For the text-containing cell, return its midpoint in (x, y) coordinate format. 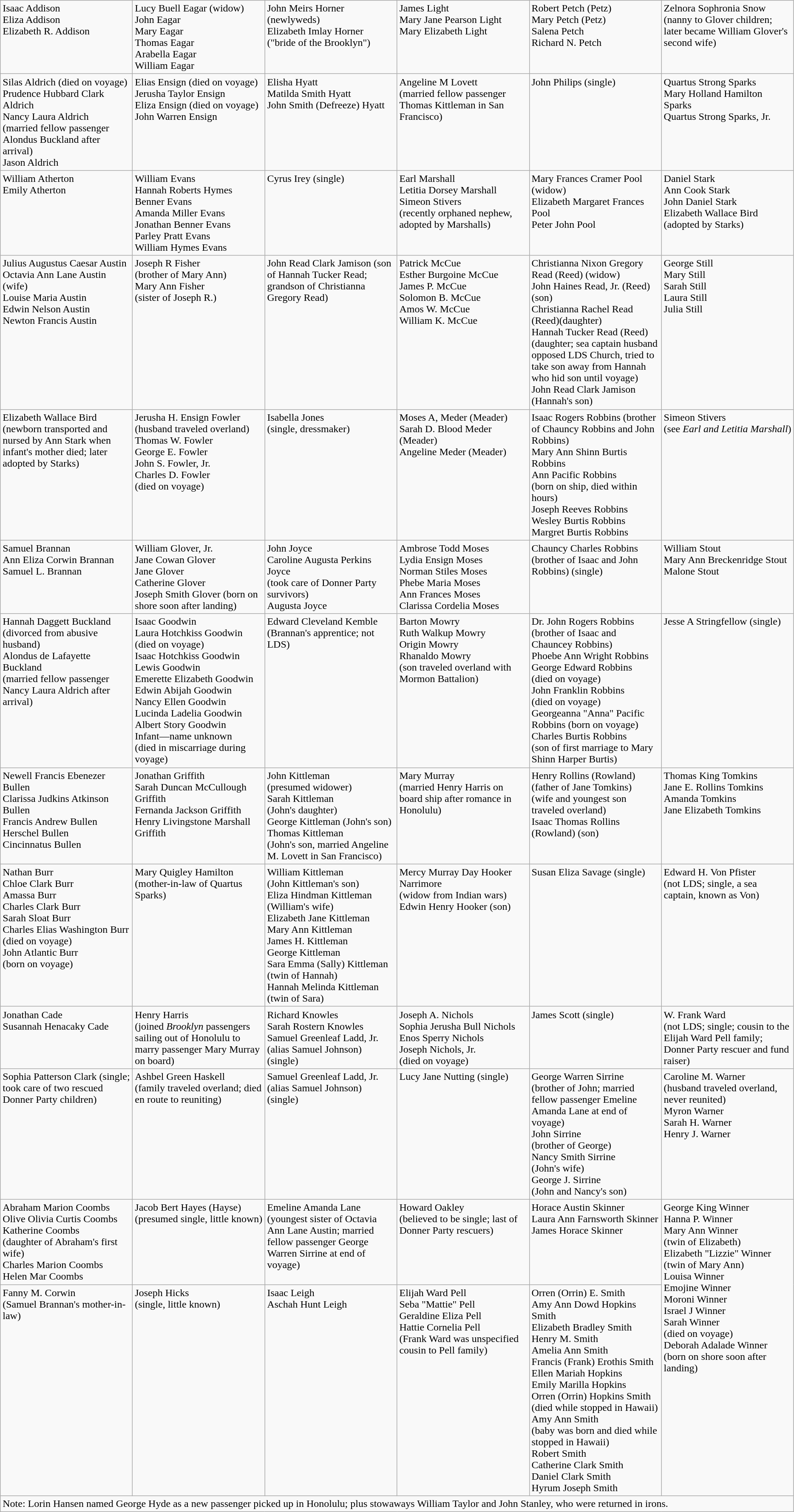
Richard KnowlesSarah Rostern KnowlesSamuel Greenleaf Ladd, Jr. (alias Samuel Johnson) (single) (331, 1037)
Newell Francis Ebenezer BullenClarissa Judkins Atkinson BullenFrancis Andrew BullenHerschel BullenCincinnatus Bullen (66, 816)
W. Frank Ward(not LDS; single; cousin to the Elijah Ward Pell family; Donner Party rescuer and fund raiser) (728, 1037)
Moses A, Meder (Meader)Sarah D. Blood Meder (Meader)Angeline Meder (Meader) (463, 475)
Ambrose Todd MosesLydia Ensign MosesNorman Stiles MosesPhebe Maria MosesAnn Frances MosesClarissa Cordelia Moses (463, 577)
Horace Austin SkinnerLaura Ann Farnsworth SkinnerJames Horace Skinner (595, 1242)
Susan Eliza Savage (single) (595, 935)
Silas Aldrich (died on voyage)Prudence Hubbard Clark AldrichNancy Laura Aldrich(married fellow passenger Alondus Buckland after arrival)Jason Aldrich (66, 122)
Fanny M. Corwin(Samuel Brannan's mother-in-law) (66, 1390)
Joseph R Fisher(brother of Mary Ann)Mary Ann Fisher(sister of Joseph R.) (199, 332)
Cyrus Irey (single) (331, 213)
John Meirs Horner (newlyweds)Elizabeth Imlay Horner("bride of the Brooklyn") (331, 37)
Isaac LeighAschah Hunt Leigh (331, 1390)
William EvansHannah Roberts Hymes Benner EvansAmanda Miller EvansJonathan Benner EvansParley Pratt EvansWilliam Hymes Evans (199, 213)
Earl MarshallLetitia Dorsey MarshallSimeon Stivers(recently orphaned nephew, adopted by Marshalls) (463, 213)
Mary Murray(married Henry Harris on board ship after romance in Honolulu) (463, 816)
Joseph A. NicholsSophia Jerusha Bull NicholsEnos Sperry NicholsJoseph Nichols, Jr.(died on voyage) (463, 1037)
Mary Frances Cramer Pool (widow)Elizabeth Margaret Frances PoolPeter John Pool (595, 213)
Abraham Marion CoombsOlive Olivia Curtis CoombsKatherine Coombs(daughter of Abraham's first wife)Charles Marion CoombsHelen Mar Coombs (66, 1242)
Henry Harris(joined Brooklyn passengers sailing out of Honolulu to marry passenger Mary Murray on board) (199, 1037)
Ashbel Green Haskell(family traveled overland; died en route to reuniting) (199, 1134)
Angeline M Lovett(married fellow passenger Thomas Kittleman in San Francisco) (463, 122)
Mary Quigley Hamilton(mother-in-law of Quartus Sparks) (199, 935)
Isabella Jones(single, dressmaker) (331, 475)
James Scott (single) (595, 1037)
Daniel StarkAnn Cook StarkJohn Daniel StarkElizabeth Wallace Bird (adopted by Starks) (728, 213)
John Philips (single) (595, 122)
Samuel Greenleaf Ladd, Jr. (alias Samuel Johnson) (single) (331, 1134)
Quartus Strong SparksMary Holland Hamilton SparksQuartus Strong Sparks, Jr. (728, 122)
Caroline M. Warner(husband traveled overland, never reunited)Myron WarnerSarah H. WarnerHenry J. Warner (728, 1134)
Hannah Daggett Buckland (divorced from abusive husband)Alondus de Lafayette Buckland(married fellow passenger Nancy Laura Aldrich after arrival) (66, 691)
William AthertonEmily Atherton (66, 213)
John Read Clark Jamison (son of Hannah Tucker Read; grandson of Christianna Gregory Read) (331, 332)
Barton MowryRuth Walkup MowryOrigin MowryRhanaldo Mowry(son traveled overland with Mormon Battalion) (463, 691)
Lucy Jane Nutting (single) (463, 1134)
Joseph Hicks(single, little known) (199, 1390)
Elisha HyattMatilda Smith HyattJohn Smith (Defreeze) Hyatt (331, 122)
Sophia Patterson Clark (single; took care of two rescued Donner Party children) (66, 1134)
Julius Augustus Caesar AustinOctavia Ann Lane Austin (wife)Louise Maria AustinEdwin Nelson AustinNewton Francis Austin (66, 332)
Zelnora Sophronia Snow (nanny to Glover children; later became William Glover's second wife) (728, 37)
Lucy Buell Eagar (widow)John EagarMary EagarThomas EagarArabella EagarWilliam Eagar (199, 37)
Jerusha H. Ensign Fowler (husband traveled overland)Thomas W. FowlerGeorge E. FowlerJohn S. Fowler, Jr.Charles D. Fowler(died on voyage) (199, 475)
Jesse A Stringfellow (single) (728, 691)
Elizabeth Wallace Bird (newborn transported and nursed by Ann Stark when infant's mother died; later adopted by Starks) (66, 475)
Mercy Murray Day Hooker Narrimore(widow from Indian wars)Edwin Henry Hooker (son) (463, 935)
Edward H. Von Pfister(not LDS; single, a sea captain, known as Von) (728, 935)
Howard Oakley(believed to be single; last of Donner Party rescuers) (463, 1242)
William Glover, Jr.Jane Cowan GloverJane GloverCatherine GloverJoseph Smith Glover (born on shore soon after landing) (199, 577)
Jonathan GriffithSarah Duncan McCullough GriffithFernanda Jackson GriffithHenry Livingstone Marshall Griffith (199, 816)
George StillMary StillSarah StillLaura StillJulia Still (728, 332)
Emeline Amanda Lane (youngest sister of Octavia Ann Lane Austin; married fellow passenger George Warren Sirrine at end of voyage) (331, 1242)
Elias Ensign (died on voyage)Jerusha Taylor EnsignEliza Ensign (died on voyage)John Warren Ensign (199, 122)
Henry Rollins (Rowland) (father of Jane Tomkins)(wife and youngest son traveled overland)Isaac Thomas Rollins (Rowland) (son) (595, 816)
Elijah Ward PellSeba "Mattie" PellGeraldine Eliza PellHattie Cornelia Pell(Frank Ward was unspecified cousin to Pell family) (463, 1390)
William StoutMary Ann Breckenridge StoutMalone Stout (728, 577)
Edward Cleveland Kemble (Brannan's apprentice; not LDS) (331, 691)
Samuel BrannanAnn Eliza Corwin BrannanSamuel L. Brannan (66, 577)
Chauncy Charles Robbins (brother of Isaac and John Robbins) (single) (595, 577)
Simeon Stivers(see Earl and Letitia Marshall) (728, 475)
Jacob Bert Hayes (Hayse) (presumed single, little known) (199, 1242)
Robert Petch (Petz)Mary Petch (Petz)Salena PetchRichard N. Petch (595, 37)
John JoyceCaroline Augusta Perkins Joyce(took care of Donner Party survivors)Augusta Joyce (331, 577)
Patrick McCueEsther Burgoine McCueJames P. McCueSolomon B. McCueAmos W. McCueWilliam K. McCue (463, 332)
Isaac AddisonEliza AddisonElizabeth R. Addison (66, 37)
Jonathan CadeSusannah Henacaky Cade (66, 1037)
Thomas King TomkinsJane E. Rollins TomkinsAmanda TomkinsJane Elizabeth Tomkins (728, 816)
James LightMary Jane Pearson LightMary Elizabeth Light (463, 37)
